For the text-containing cell, return its midpoint in (X, Y) coordinate format. 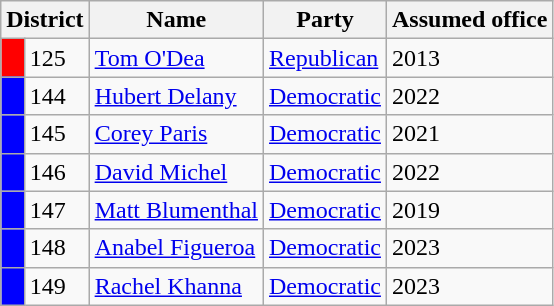
District (45, 20)
125 (56, 58)
Matt Blumenthal (176, 210)
Hubert Delany (176, 96)
David Michel (176, 172)
145 (56, 134)
Assumed office (469, 20)
Republican (324, 58)
148 (56, 248)
2021 (469, 134)
2013 (469, 58)
Rachel Khanna (176, 286)
146 (56, 172)
2019 (469, 210)
144 (56, 96)
Tom O'Dea (176, 58)
147 (56, 210)
Party (324, 20)
Anabel Figueroa (176, 248)
149 (56, 286)
Name (176, 20)
Corey Paris (176, 134)
